Determine the [x, y] coordinate at the center of the cell enclosing the given text.  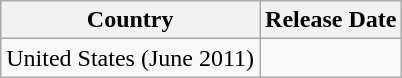
Release Date [331, 20]
Country [130, 20]
United States (June 2011) [130, 58]
